Detect which cell encompasses the target text, then output its (x, y) center coordinate. 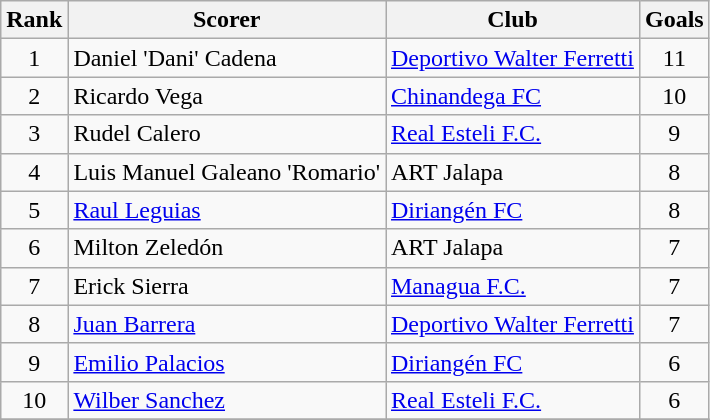
Erick Sierra (227, 286)
Rudel Calero (227, 134)
Juan Barrera (227, 324)
Daniel 'Dani' Cadena (227, 58)
Goals (674, 20)
Emilio Palacios (227, 362)
3 (34, 134)
Luis Manuel Galeano 'Romario' (227, 172)
Milton Zeledón (227, 248)
11 (674, 58)
Club (513, 20)
Wilber Sanchez (227, 400)
1 (34, 58)
Rank (34, 20)
5 (34, 210)
Ricardo Vega (227, 96)
Raul Leguias (227, 210)
Chinandega FC (513, 96)
4 (34, 172)
Scorer (227, 20)
2 (34, 96)
Managua F.C. (513, 286)
